Locate the cell with the specified text and output its [X, Y] center coordinate. 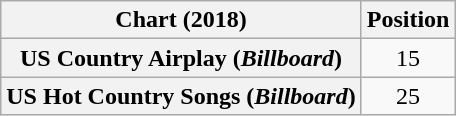
Position [408, 20]
25 [408, 96]
US Country Airplay (Billboard) [181, 58]
Chart (2018) [181, 20]
15 [408, 58]
US Hot Country Songs (Billboard) [181, 96]
